Return [X, Y] of the center of cell containing provided text 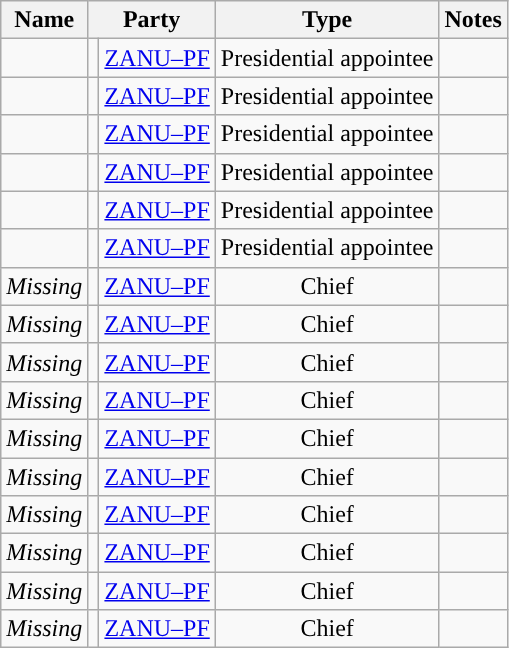
Notes [473, 20]
Name [44, 20]
Party [152, 20]
Type [327, 20]
